Return [x, y] of the center of cell containing provided text 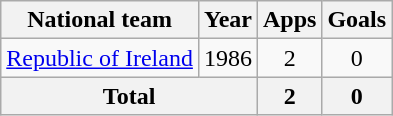
Goals [357, 20]
Republic of Ireland [100, 58]
National team [100, 20]
Year [228, 20]
Apps [289, 20]
1986 [228, 58]
Total [130, 96]
